Return the [x, y] coordinate for the center point of the cell that contains the specified text.  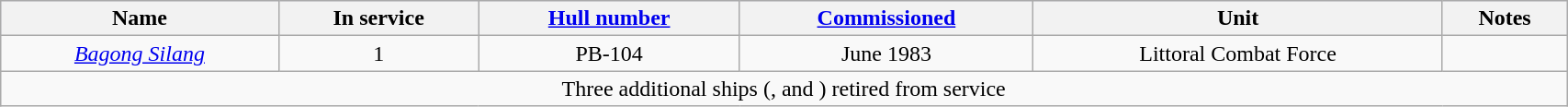
PB-104 [609, 53]
Littoral Combat Force [1238, 53]
Notes [1505, 18]
Unit [1238, 18]
Bagong Silang [140, 53]
June 1983 [886, 53]
Three additional ships (, and ) retired from service [784, 89]
Commissioned [886, 18]
In service [378, 18]
Name [140, 18]
1 [378, 53]
Hull number [609, 18]
